Detect which cell encompasses the target text, then output its (X, Y) center coordinate. 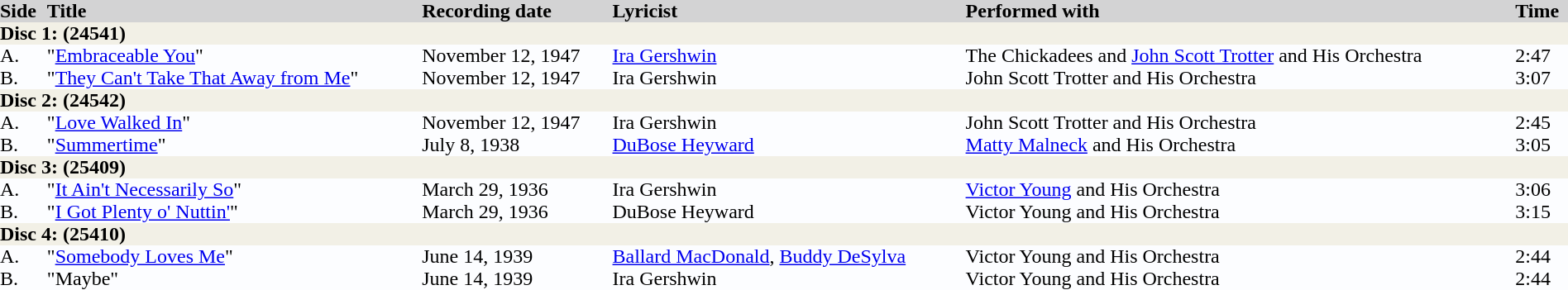
Ballard MacDonald, Buddy DeSylva (789, 256)
"I Got Plenty o' Nuttin'" (235, 212)
2:47 (1542, 56)
Recording date (517, 12)
Disc 2: (24542) (784, 101)
"Embraceable You" (235, 56)
"Summertime" (235, 145)
Title (235, 12)
Matty Malneck and His Orchestra (1241, 145)
"Somebody Loves Me" (235, 256)
Lyricist (789, 12)
3:07 (1542, 78)
"They Can't Take That Away from Me" (235, 78)
The Chickadees and John Scott Trotter and His Orchestra (1241, 56)
3:05 (1542, 145)
"It Ain't Necessarily So" (235, 190)
Performed with (1241, 12)
July 8, 1938 (517, 145)
"Maybe" (235, 279)
3:06 (1542, 190)
Disc 1: (24541) (784, 33)
"Love Walked In" (235, 122)
Time (1542, 12)
Disc 4: (25410) (784, 235)
2:45 (1542, 122)
3:15 (1542, 212)
Disc 3: (25409) (784, 167)
Side (23, 12)
